Return [X, Y] of the center of cell containing provided text 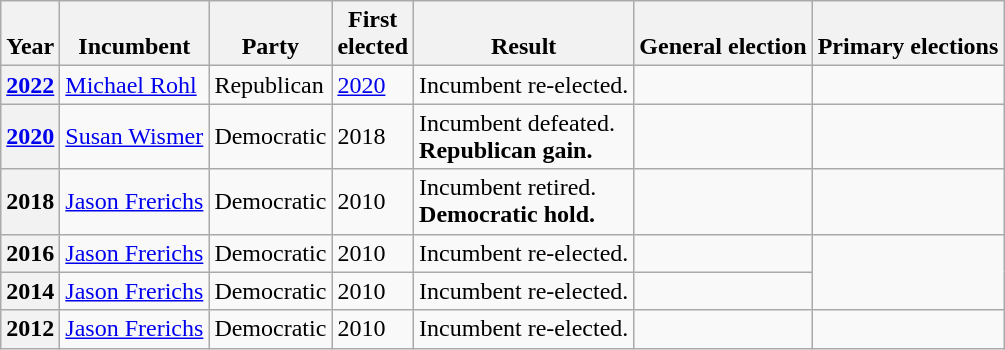
2012 [30, 329]
Republican [270, 85]
Firstelected [373, 34]
Michael Rohl [134, 85]
2016 [30, 253]
Incumbent defeated.Republican gain. [524, 136]
Party [270, 34]
Year [30, 34]
Susan Wismer [134, 136]
Primary elections [908, 34]
2014 [30, 291]
Incumbent retired.Democratic hold. [524, 202]
Result [524, 34]
General election [723, 34]
Incumbent [134, 34]
2022 [30, 85]
